Search for the cell housing the specified text and yield its [X, Y] center coordinate. 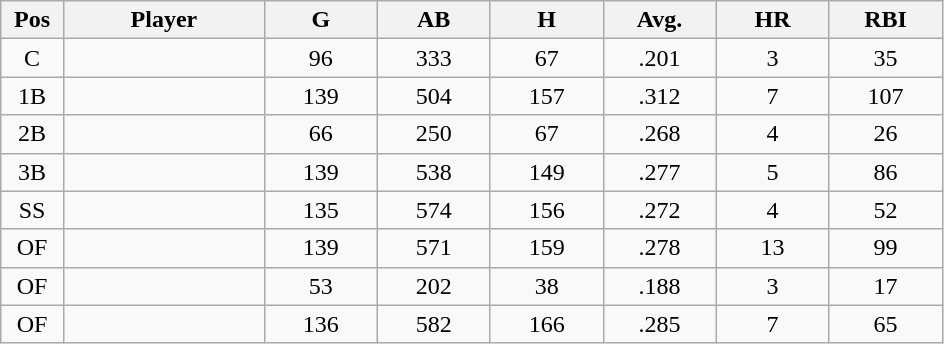
26 [886, 134]
166 [546, 324]
53 [320, 286]
582 [434, 324]
HR [772, 20]
Avg. [660, 20]
.272 [660, 210]
38 [546, 286]
Pos [32, 20]
202 [434, 286]
AB [434, 20]
2B [32, 134]
1B [32, 96]
149 [546, 172]
.312 [660, 96]
5 [772, 172]
RBI [886, 20]
250 [434, 134]
107 [886, 96]
Player [164, 20]
65 [886, 324]
SS [32, 210]
.268 [660, 134]
333 [434, 58]
157 [546, 96]
3B [32, 172]
538 [434, 172]
.278 [660, 248]
.201 [660, 58]
571 [434, 248]
G [320, 20]
135 [320, 210]
86 [886, 172]
.188 [660, 286]
99 [886, 248]
156 [546, 210]
C [32, 58]
96 [320, 58]
504 [434, 96]
66 [320, 134]
.277 [660, 172]
35 [886, 58]
52 [886, 210]
13 [772, 248]
574 [434, 210]
17 [886, 286]
159 [546, 248]
136 [320, 324]
H [546, 20]
.285 [660, 324]
